Return (x, y) of the center of cell containing provided text 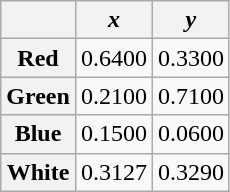
Red (38, 58)
0.1500 (114, 134)
0.3127 (114, 172)
White (38, 172)
0.0600 (190, 134)
0.6400 (114, 58)
0.2100 (114, 96)
Blue (38, 134)
x (114, 20)
0.3300 (190, 58)
0.7100 (190, 96)
Green (38, 96)
y (190, 20)
0.3290 (190, 172)
